Capture the cell that displays the provided text and extract its [X, Y] central coordinate. 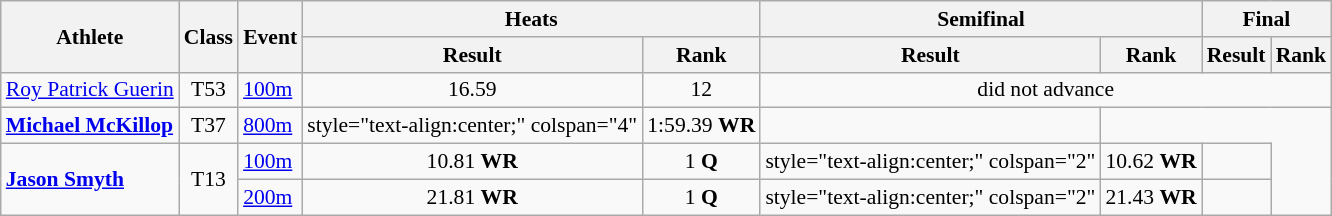
Jason Smyth [90, 180]
Heats [531, 19]
200m [270, 197]
Final [1266, 19]
T37 [208, 126]
800m [270, 126]
T53 [208, 90]
T13 [208, 180]
10.62 WR [1150, 162]
Event [270, 36]
10.81 WR [472, 162]
style="text-align:center;" colspan="4" [472, 126]
16.59 [472, 90]
Class [208, 36]
did not advance [1046, 90]
Athlete [90, 36]
21.81 WR [472, 197]
Michael McKillop [90, 126]
1:59.39 WR [701, 126]
Semifinal [980, 19]
12 [701, 90]
Roy Patrick Guerin [90, 90]
21.43 WR [1150, 197]
